For the text-containing cell, return its midpoint in [X, Y] coordinate format. 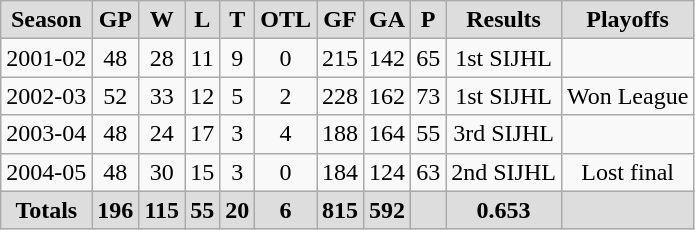
124 [388, 172]
73 [428, 96]
Results [504, 20]
6 [286, 210]
115 [162, 210]
196 [116, 210]
2 [286, 96]
2nd SIJHL [504, 172]
228 [340, 96]
2001-02 [46, 58]
2002-03 [46, 96]
2003-04 [46, 134]
Season [46, 20]
188 [340, 134]
Lost final [627, 172]
4 [286, 134]
28 [162, 58]
W [162, 20]
65 [428, 58]
GF [340, 20]
15 [202, 172]
142 [388, 58]
5 [238, 96]
GP [116, 20]
GA [388, 20]
Totals [46, 210]
3rd SIJHL [504, 134]
162 [388, 96]
30 [162, 172]
63 [428, 172]
OTL [286, 20]
52 [116, 96]
2004-05 [46, 172]
P [428, 20]
9 [238, 58]
17 [202, 134]
11 [202, 58]
184 [340, 172]
Won League [627, 96]
20 [238, 210]
815 [340, 210]
L [202, 20]
215 [340, 58]
0.653 [504, 210]
24 [162, 134]
33 [162, 96]
164 [388, 134]
Playoffs [627, 20]
592 [388, 210]
T [238, 20]
12 [202, 96]
